Search for the cell housing the specified text and yield its [x, y] center coordinate. 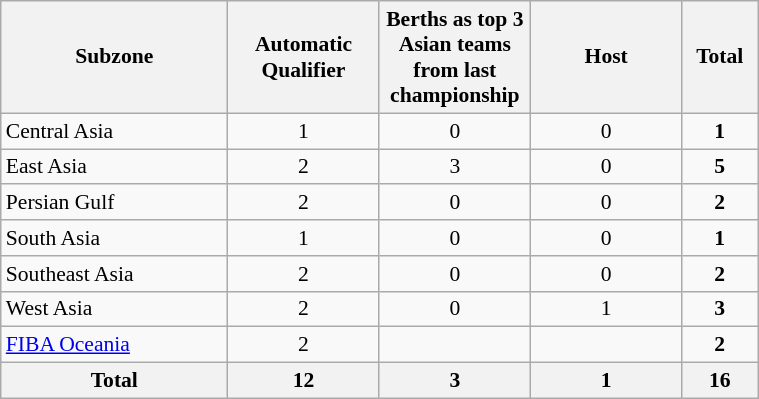
West Asia [114, 309]
Automatic Qualifier [304, 57]
FIBA Oceania [114, 345]
Persian Gulf [114, 203]
East Asia [114, 167]
Central Asia [114, 131]
Subzone [114, 57]
South Asia [114, 238]
Berths as top 3 Asian teams from last championship [454, 57]
12 [304, 381]
Host [606, 57]
16 [720, 381]
5 [720, 167]
Southeast Asia [114, 274]
